Return the (X, Y) coordinate for the center point of the cell that contains the specified text.  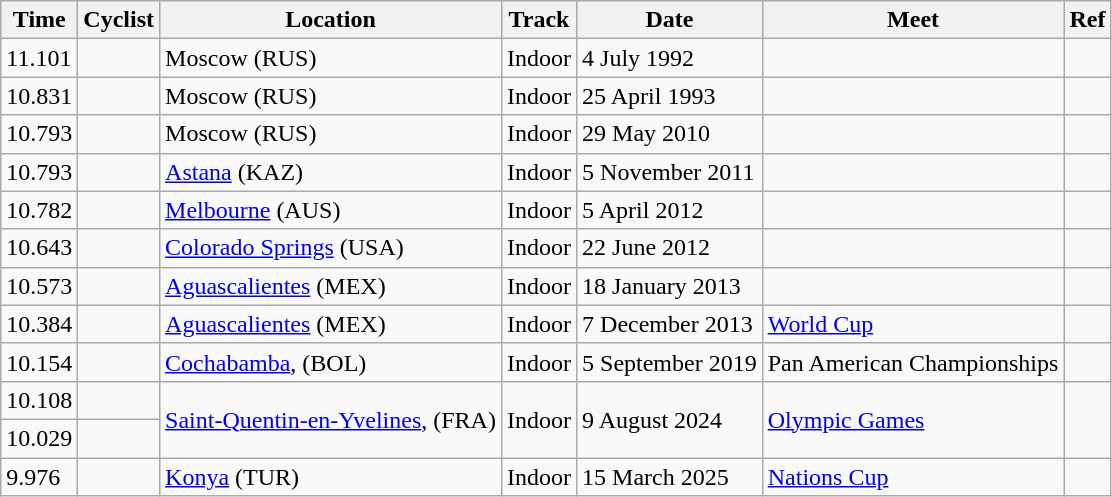
Colorado Springs (USA) (331, 248)
Saint-Quentin-en-Yvelines, (FRA) (331, 419)
4 July 1992 (670, 58)
9 August 2024 (670, 419)
10.643 (40, 248)
10.782 (40, 210)
Konya (TUR) (331, 477)
7 December 2013 (670, 324)
5 September 2019 (670, 362)
10.384 (40, 324)
Olympic Games (913, 419)
22 June 2012 (670, 248)
10.154 (40, 362)
Melbourne (AUS) (331, 210)
29 May 2010 (670, 134)
Nations Cup (913, 477)
Cochabamba, (BOL) (331, 362)
Astana (KAZ) (331, 172)
Pan American Championships (913, 362)
World Cup (913, 324)
Date (670, 20)
Time (40, 20)
11.101 (40, 58)
5 November 2011 (670, 172)
10.108 (40, 400)
25 April 1993 (670, 96)
10.029 (40, 438)
18 January 2013 (670, 286)
5 April 2012 (670, 210)
Ref (1088, 20)
Track (538, 20)
Cyclist (119, 20)
15 March 2025 (670, 477)
9.976 (40, 477)
10.831 (40, 96)
Location (331, 20)
Meet (913, 20)
10.573 (40, 286)
